Find where the given text appears and provide that cell's center as (X, Y) coordinate. 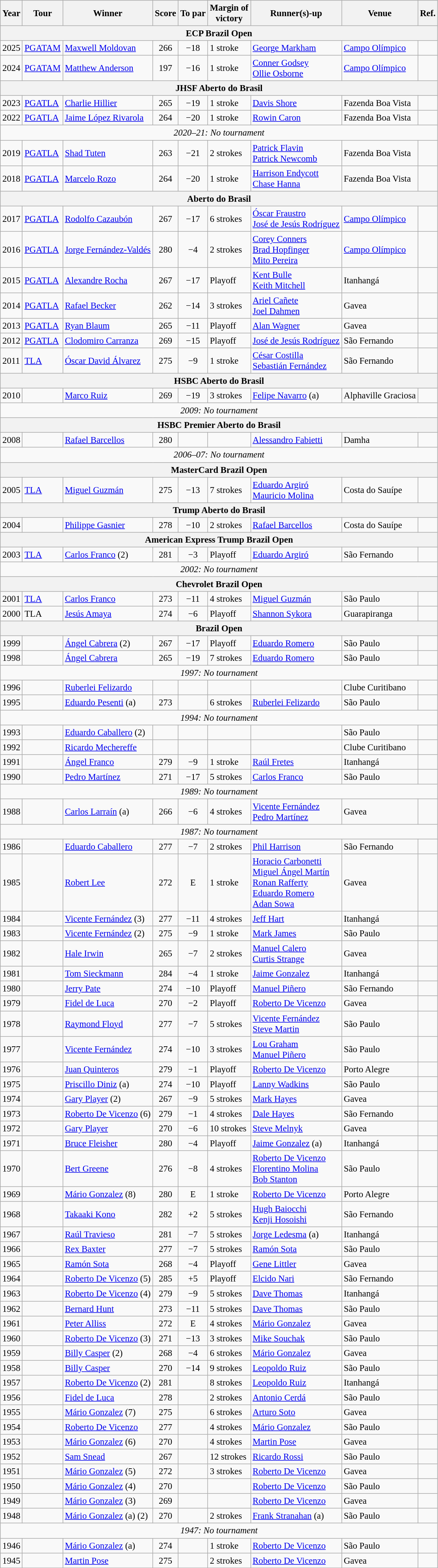
Robert Lee (108, 883)
Juan Quinteros (108, 1069)
2016 (11, 249)
2015 (11, 281)
2009: No tournament (219, 411)
Óscar Fraustro José de Jesús Rodríguez (296, 218)
1988 (11, 812)
Mark Hayes (296, 1099)
Eduardo Argiró (296, 554)
Mário Gonzalez (5) (108, 1471)
Lou Graham Manuel Piñero (296, 1049)
1973 (11, 1114)
1977 (11, 1049)
1998 (11, 658)
Mark James (296, 934)
Gene Littler (296, 1264)
Ricardo Mechereffe (108, 747)
Rafael Becker (108, 306)
Carlos Franco (2) (108, 554)
1987: No tournament (219, 832)
Tour (43, 13)
Alphaville Graciosa (380, 396)
−3 (193, 554)
Margin ofvictory (229, 13)
2000 (11, 614)
1968 (11, 1215)
Bruce Fleisher (108, 1143)
2005 (11, 490)
276 (165, 1169)
Bernard Hunt (108, 1309)
1969 (11, 1194)
Jorge Fernández-Valdés (108, 249)
1986 (11, 846)
1994: No tournament (219, 718)
+2 (193, 1215)
Gary Player (108, 1129)
262 (165, 306)
Alexandre Rocha (108, 281)
Sam Snead (108, 1457)
1963 (11, 1294)
Ángel Cabrera (108, 658)
Antonio Cerdá (296, 1397)
1962 (11, 1309)
2004 (11, 525)
Rodolfo Cazaubón (108, 218)
Lanny Wadkins (296, 1084)
Pedro Martínez (108, 777)
Ángel Cabrera (2) (108, 644)
Roberto De Vicenzo (6) (108, 1114)
2025 (11, 48)
Dale Hayes (296, 1114)
Vicente Fernández (3) (108, 919)
2010 (11, 396)
Roberto De Vicenzo (5) (108, 1279)
1983 (11, 934)
282 (165, 1215)
Felipe Navarro (a) (296, 396)
Carlos Larraín (a) (108, 812)
Jorge Ledesma (a) (296, 1235)
Raúl Fretes (296, 762)
8 strokes (229, 1383)
197 (165, 69)
Runner(s)-up (296, 13)
Phil Harrison (296, 846)
Jesús Amaya (108, 614)
Steve Melnyk (296, 1129)
2003 (11, 554)
Brazil Open (219, 629)
Raúl Travieso (108, 1235)
−8 (193, 1169)
Aberto do Brasil (219, 199)
Elcido Nari (296, 1279)
1954 (11, 1427)
Shannon Sykora (296, 614)
Guarapiranga (380, 614)
10 strokes (229, 1129)
1964 (11, 1279)
1991 (11, 762)
Mário Gonzalez (6) (108, 1442)
Manuel Calero Curtis Strange (296, 954)
2019 (11, 153)
Mário Gonzalez (3) (108, 1501)
1990 (11, 777)
2006–07: No tournament (219, 455)
César Costilla Sebastián Fernández (296, 361)
Damha (380, 440)
1981 (11, 974)
1952 (11, 1457)
1961 (11, 1323)
284 (165, 974)
Matthew Anderson (108, 69)
1946 (11, 1546)
Priscillo Diniz (a) (108, 1084)
1967 (11, 1235)
Gary Player (2) (108, 1099)
1956 (11, 1397)
Manuel Piñero (296, 989)
Charlie Hillier (108, 103)
Ryan Blaum (108, 326)
−2 (193, 1004)
1972 (11, 1129)
Arturo Soto (296, 1412)
Alessandro Fabietti (296, 440)
2012 (11, 340)
1958 (11, 1368)
1992 (11, 747)
Bert Greene (108, 1169)
2011 (11, 361)
1966 (11, 1249)
Winner (108, 13)
Trump Aberto do Brasil (219, 510)
Maxwell Moldovan (108, 48)
Vicente Fernández Pedro Martínez (296, 812)
1979 (11, 1004)
Rowin Caron (296, 118)
Mário Gonzalez (a) (108, 1546)
12 strokes (229, 1457)
1949 (11, 1501)
Hugh Baiocchi Kenji Hosoishi (296, 1215)
Jerry Pate (108, 989)
1957 (11, 1383)
2022 (11, 118)
American Express Trump Brazil Open (219, 540)
Vicente Fernández Steve Martin (296, 1024)
1989: No tournament (219, 792)
9 strokes (229, 1368)
1976 (11, 1069)
George Markham (296, 48)
Mário Gonzalez (a) (2) (108, 1516)
HSBC Aberto do Brasil (219, 381)
2017 (11, 218)
Philippe Gasnier (108, 525)
1945 (11, 1561)
1948 (11, 1516)
JHSF Aberto do Brasil (219, 88)
José de Jesús Rodríguez (296, 340)
Corey Conners Brad Hopfinger Mito Pereira (296, 249)
Vicente Fernández (108, 1049)
1996 (11, 688)
Roberto De Vicenzo (4) (108, 1294)
1995 (11, 703)
HSBC Premier Aberto do Brasil (219, 425)
Marco Ruiz (108, 396)
MasterCard Brazil Open (219, 470)
1985 (11, 883)
Ángel Franco (108, 762)
Tom Sieckmann (108, 974)
Hale Irwin (108, 954)
2002: No tournament (219, 569)
Shad Tuten (108, 153)
1974 (11, 1099)
Marcelo Rozo (108, 178)
−21 (193, 153)
Raymond Floyd (108, 1024)
1975 (11, 1084)
Eduardo Argiró Mauricio Molina (296, 490)
Chevrolet Brazil Open (219, 584)
1960 (11, 1338)
Rex Baxter (108, 1249)
Harrison Endycott Chase Hanna (296, 178)
Mário Gonzalez (4) (108, 1486)
Jaime Gonzalez (a) (296, 1143)
Jeff Hart (296, 919)
1947: No tournament (219, 1531)
Score (165, 13)
Jaime López Rivarola (108, 118)
ECP Brazil Open (219, 33)
−16 (193, 69)
1978 (11, 1024)
1970 (11, 1169)
Kent Bulle Keith Mitchell (296, 281)
Clodomiro Carranza (108, 340)
263 (165, 153)
+5 (193, 1279)
2013 (11, 326)
1999 (11, 644)
Billy Casper (108, 1368)
Peter Alliss (108, 1323)
Roberto De Vicenzo (3) (108, 1338)
1955 (11, 1412)
Eduardo Caballero (108, 846)
−18 (193, 48)
1982 (11, 954)
Mário Gonzalez (8) (108, 1194)
Patrick Flavin Patrick Newcomb (296, 153)
Roberto De Vicenzo (2) (108, 1383)
1959 (11, 1353)
Year (11, 13)
Venue (380, 13)
1980 (11, 989)
Roberto De Vicenzo Florentino Molina Bob Stanton (296, 1169)
1984 (11, 919)
1997: No tournament (219, 673)
Horacio Carbonetti Miguel Ángel Martín Ronan Rafferty Eduardo Romero Adan Sowa (296, 883)
Ref. (428, 13)
Takaaki Kono (108, 1215)
1953 (11, 1442)
Conner Godsey Ollie Osborne (296, 69)
Mike Souchak (296, 1338)
Ricardo Rossi (296, 1457)
1971 (11, 1143)
1965 (11, 1264)
1993 (11, 732)
To par (193, 13)
Vicente Fernández (2) (108, 934)
2001 (11, 599)
Eduardo Pesenti (a) (108, 703)
2018 (11, 178)
2023 (11, 103)
Frank Stranahan (a) (296, 1516)
Alan Wagner (296, 326)
285 (165, 1279)
Mário Gonzalez (7) (108, 1412)
Davis Shore (296, 103)
Ariel Cañete Joel Dahmen (296, 306)
1950 (11, 1486)
Jaime Gonzalez (296, 974)
−15 (193, 340)
1951 (11, 1471)
Óscar David Álvarez (108, 361)
Billy Casper (2) (108, 1353)
2014 (11, 306)
2024 (11, 69)
Eduardo Caballero (2) (108, 732)
2008 (11, 440)
2020–21: No tournament (219, 133)
